Provide the [x, y] coordinate of the cell's center where the given text is located.  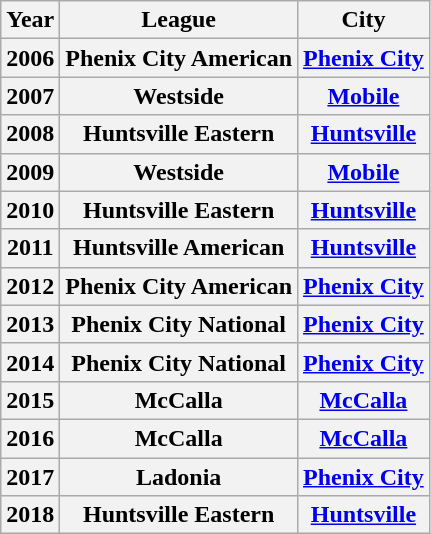
Year [30, 20]
2006 [30, 58]
2010 [30, 210]
2017 [30, 477]
Huntsville American [179, 248]
2007 [30, 96]
2013 [30, 324]
2016 [30, 438]
League [179, 20]
2015 [30, 400]
2018 [30, 515]
2014 [30, 362]
City [364, 20]
2009 [30, 172]
2012 [30, 286]
2011 [30, 248]
2008 [30, 134]
Ladonia [179, 477]
